Extract the (x, y) coordinate from the center of the cell holding the provided text.  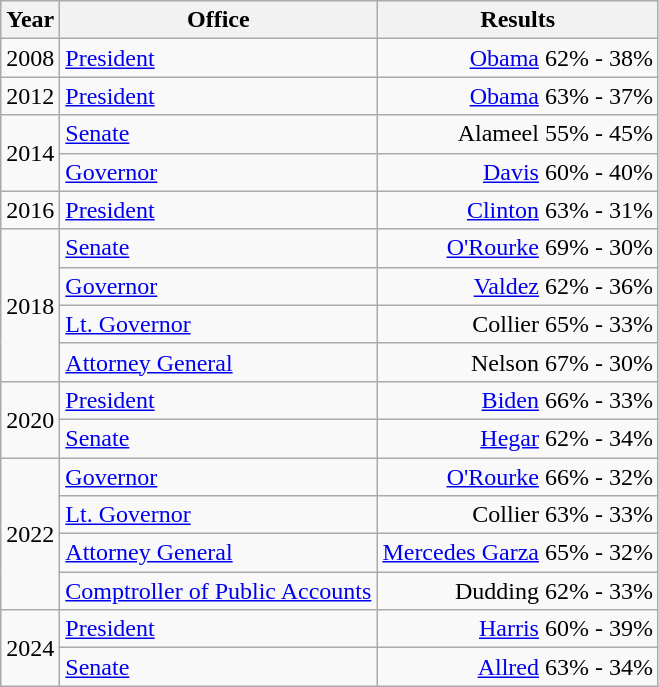
Nelson 67% - 30% (518, 362)
Obama 63% - 37% (518, 96)
Collier 65% - 33% (518, 324)
Alameel 55% - 45% (518, 134)
Dudding 62% - 33% (518, 591)
O'Rourke 69% - 30% (518, 248)
Hegar 62% - 34% (518, 438)
O'Rourke 66% - 32% (518, 477)
Collier 63% - 33% (518, 515)
Obama 62% - 38% (518, 58)
2008 (30, 58)
Mercedes Garza 65% - 32% (518, 553)
2018 (30, 305)
2016 (30, 210)
2022 (30, 534)
2020 (30, 419)
2014 (30, 153)
Harris 60% - 39% (518, 629)
Allred 63% - 34% (518, 667)
Comptroller of Public Accounts (218, 591)
Year (30, 20)
Biden 66% - 33% (518, 400)
2024 (30, 648)
Office (218, 20)
Valdez 62% - 36% (518, 286)
2012 (30, 96)
Results (518, 20)
Davis 60% - 40% (518, 172)
Clinton 63% - 31% (518, 210)
